Locate the cell with the specified text and output its [x, y] center coordinate. 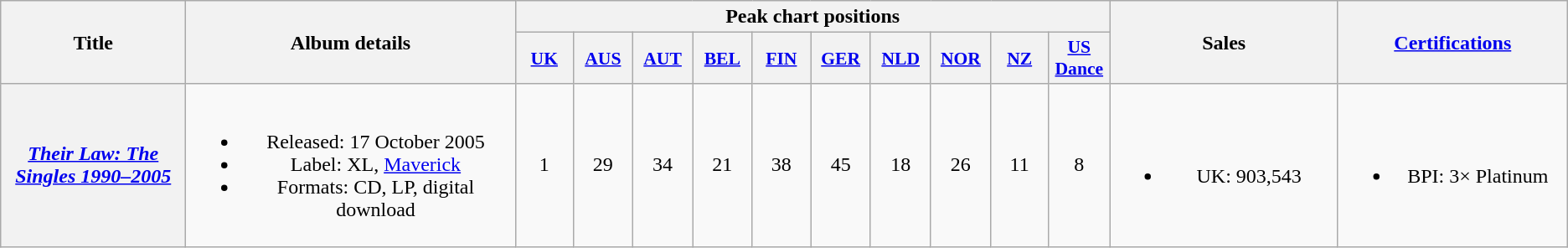
18 [900, 165]
USDance [1079, 59]
NLD [900, 59]
UK [544, 59]
Certifications [1452, 42]
Sales [1224, 42]
21 [722, 165]
AUT [662, 59]
45 [841, 165]
BPI: 3× Platinum [1452, 165]
GER [841, 59]
NZ [1020, 59]
8 [1079, 165]
38 [781, 165]
Released: 17 October 2005Label: XL, MaverickFormats: CD, LP, digital download [350, 165]
UK: 903,543 [1224, 165]
Title [94, 42]
Album details [350, 42]
AUS [603, 59]
1 [544, 165]
29 [603, 165]
11 [1020, 165]
Their Law: The Singles 1990–2005 [94, 165]
26 [961, 165]
FIN [781, 59]
BEL [722, 59]
34 [662, 165]
NOR [961, 59]
Peak chart positions [812, 17]
